Capture the cell that displays the provided text and extract its (x, y) central coordinate. 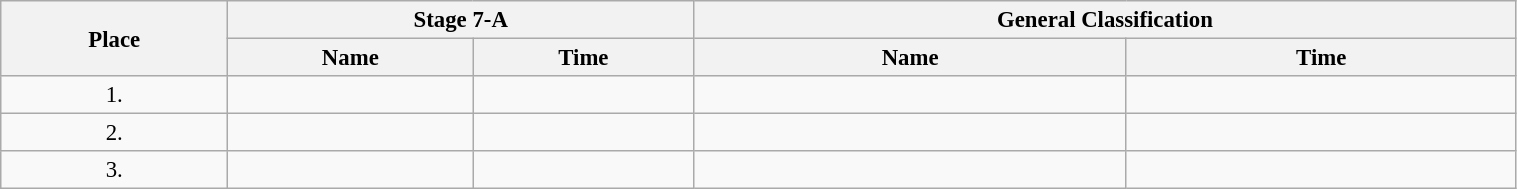
General Classification (1105, 20)
3. (114, 170)
Place (114, 38)
1. (114, 95)
Stage 7-A (461, 20)
2. (114, 133)
